Find where the given text appears and provide that cell's center as (X, Y) coordinate. 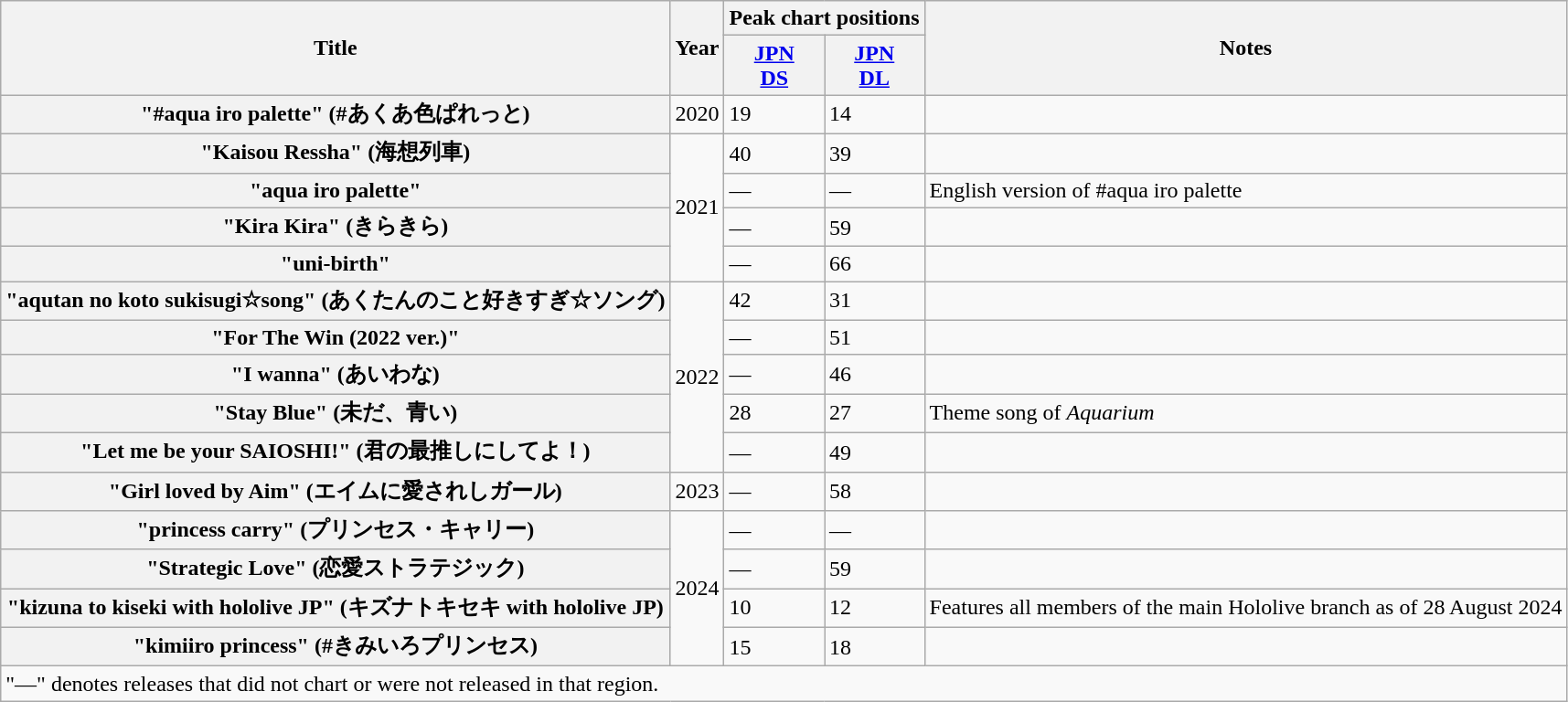
"Kaisou Ressha" (海想列車) (336, 154)
2020 (697, 115)
"—" denotes releases that did not chart or were not released in that region. (784, 684)
"Stay Blue" (未だ、青い) (336, 413)
Theme song of Aquarium (1245, 413)
15 (774, 647)
"I wanna" (あいわな) (336, 375)
10 (774, 609)
"princess carry" (プリンセス・キャリー) (336, 530)
Title (336, 48)
Peak chart positions (825, 18)
2021 (697, 207)
Features all members of the main Hololive branch as of 28 August 2024 (1245, 609)
27 (875, 413)
58 (875, 492)
46 (875, 375)
"#aqua iro palette" (#あくあ色ぱれっと) (336, 115)
"Kira Kira" (きらきら) (336, 227)
40 (774, 154)
14 (875, 115)
JPNDL (875, 66)
"Girl loved by Aim" (エイムに愛されしガール) (336, 492)
"aqua iro palette" (336, 190)
2023 (697, 492)
Year (697, 48)
28 (774, 413)
"Let me be your SAIOSHI!" (君の最推しにしてよ！) (336, 452)
49 (875, 452)
JPNDS (774, 66)
39 (875, 154)
51 (875, 337)
English version of #aqua iro palette (1245, 190)
2024 (697, 589)
18 (875, 647)
"uni-birth" (336, 264)
2022 (697, 377)
"For The Win (2022 ver.)" (336, 337)
31 (875, 302)
"kimiiro princess" (#きみいろプリンセス) (336, 647)
19 (774, 115)
12 (875, 609)
42 (774, 302)
"kizuna to kiseki with hololive JP" (キズナトキセキ with hololive JP) (336, 609)
66 (875, 264)
"aqutan no koto sukisugi☆song" (あくたんのこと好きすぎ☆ソング) (336, 302)
"Strategic Love" (恋愛ストラテジック) (336, 569)
Notes (1245, 48)
